Pinpoint the cell where the given text exists, returning its (X, Y) midpoint coordinate. 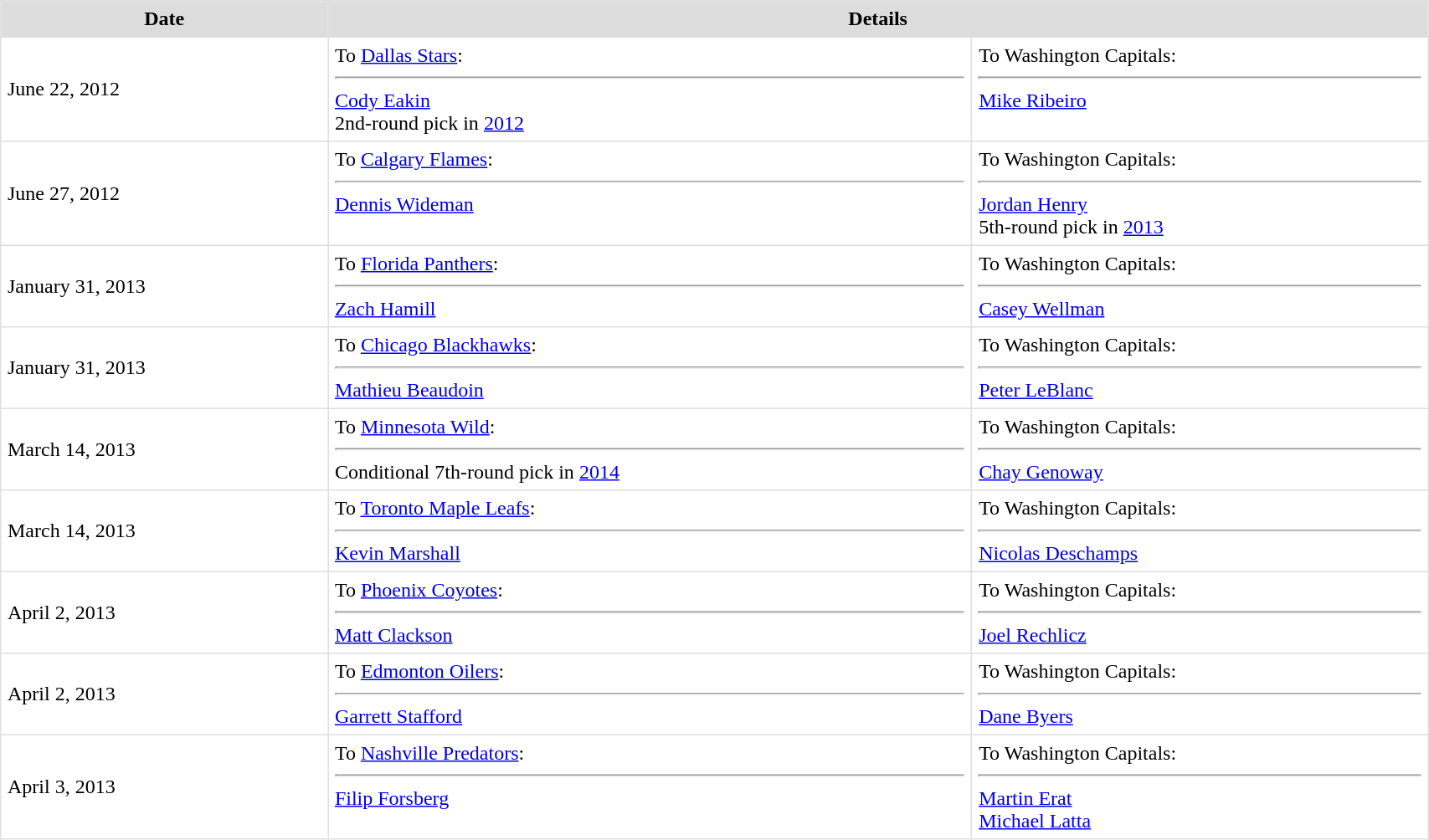
To Chicago Blackhawks: Mathieu Beaudoin (650, 368)
Date (164, 19)
To Nashville Predators: Filip Forsberg (650, 786)
To Phoenix Coyotes: Matt Clackson (650, 612)
To Dallas Stars: Cody Eakin2nd-round pick in 2012 (650, 89)
To Washington Capitals: Dane Byers (1200, 694)
To Washington Capitals: Martin EratMichael Latta (1200, 786)
To Washington Capitals: Chay Genoway (1200, 449)
To Washington Capitals: Mike Ribeiro (1200, 89)
April 3, 2013 (164, 786)
Details (878, 19)
To Washington Capitals: Jordan Henry5th-round pick in 2013 (1200, 193)
To Minnesota Wild: Conditional 7th-round pick in 2014 (650, 449)
To Washington Capitals: Casey Wellman (1200, 286)
To Washington Capitals: Joel Rechlicz (1200, 612)
June 22, 2012 (164, 89)
To Toronto Maple Leafs: Kevin Marshall (650, 531)
To Washington Capitals: Nicolas Deschamps (1200, 531)
To Edmonton Oilers: Garrett Stafford (650, 694)
To Calgary Flames: Dennis Wideman (650, 193)
To Washington Capitals: Peter LeBlanc (1200, 368)
To Florida Panthers: Zach Hamill (650, 286)
June 27, 2012 (164, 193)
